Detect which cell encompasses the target text, then output its [x, y] center coordinate. 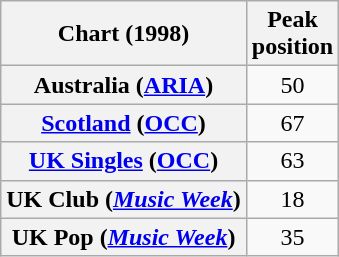
67 [292, 123]
Australia (ARIA) [124, 85]
63 [292, 161]
UK Pop (Music Week) [124, 237]
18 [292, 199]
50 [292, 85]
UK Club (Music Week) [124, 199]
Peakposition [292, 34]
Chart (1998) [124, 34]
35 [292, 237]
UK Singles (OCC) [124, 161]
Scotland (OCC) [124, 123]
